Scan for the cell matching the given text and deliver its (x, y) coordinate at center. 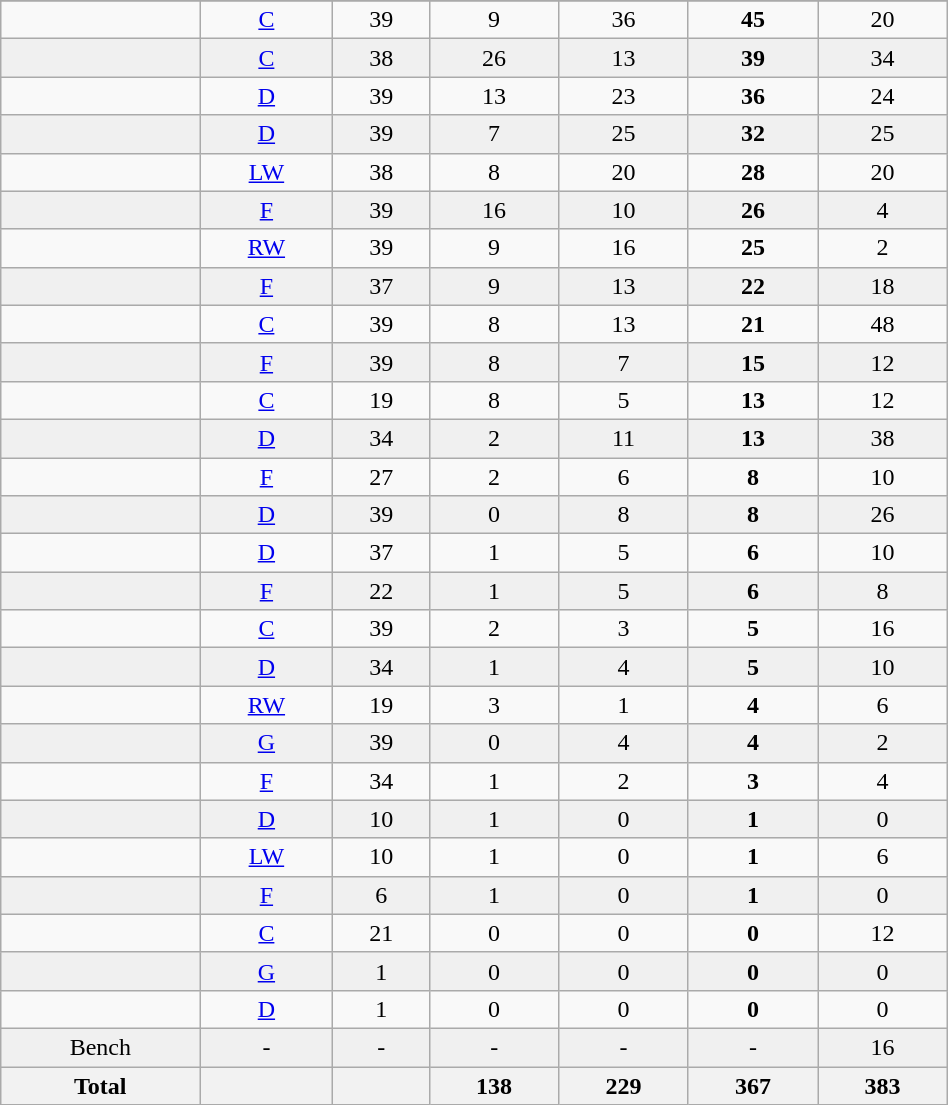
138 (494, 1085)
229 (624, 1085)
Total (100, 1085)
383 (883, 1085)
15 (752, 362)
28 (752, 172)
45 (752, 20)
27 (381, 477)
32 (752, 134)
Bench (100, 1047)
48 (883, 324)
367 (752, 1085)
18 (883, 286)
11 (624, 438)
23 (624, 96)
24 (883, 96)
